Pinpoint the cell where the given text exists, returning its (x, y) midpoint coordinate. 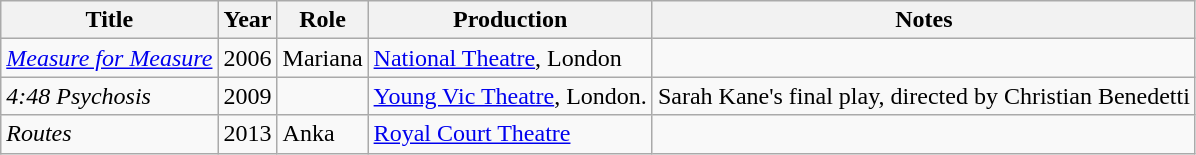
2009 (248, 96)
Young Vic Theatre, London. (510, 96)
Routes (110, 134)
Title (110, 20)
2013 (248, 134)
Production (510, 20)
Role (322, 20)
Notes (924, 20)
Royal Court Theatre (510, 134)
Sarah Kane's final play, directed by Christian Benedetti (924, 96)
Measure for Measure (110, 58)
4:48 Psychosis (110, 96)
Mariana (322, 58)
Year (248, 20)
National Theatre, London (510, 58)
Anka (322, 134)
2006 (248, 58)
